Scan for the cell matching the given text and deliver its (x, y) coordinate at center. 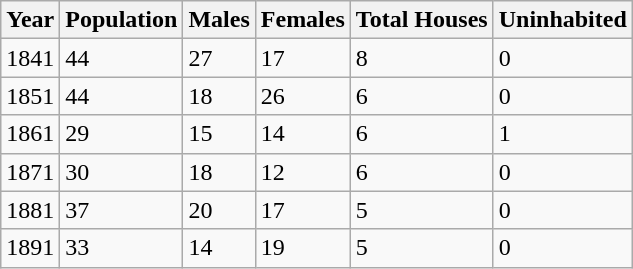
Total Houses (422, 20)
1881 (30, 210)
33 (122, 248)
20 (219, 210)
1 (562, 134)
15 (219, 134)
30 (122, 172)
Year (30, 20)
1891 (30, 248)
12 (302, 172)
26 (302, 96)
37 (122, 210)
Males (219, 20)
Females (302, 20)
Population (122, 20)
1851 (30, 96)
1871 (30, 172)
19 (302, 248)
Uninhabited (562, 20)
1861 (30, 134)
8 (422, 58)
29 (122, 134)
27 (219, 58)
1841 (30, 58)
